Scan for the cell matching the given text and deliver its [x, y] coordinate at center. 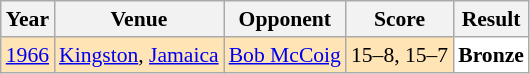
15–8, 15–7 [400, 55]
Kingston, Jamaica [139, 55]
Result [491, 19]
Year [28, 19]
Score [400, 19]
Bob McCoig [285, 55]
Venue [139, 19]
Opponent [285, 19]
1966 [28, 55]
Bronze [491, 55]
